Locate the cell with the specified text and output its (x, y) center coordinate. 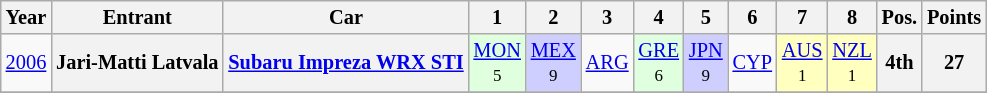
2 (554, 17)
2006 (26, 63)
Subaru Impreza WRX STI (346, 63)
6 (752, 17)
1 (498, 17)
Jari-Matti Latvala (137, 63)
4 (658, 17)
Pos. (900, 17)
CYP (752, 63)
ARG (608, 63)
Year (26, 17)
7 (802, 17)
8 (852, 17)
GRE6 (658, 63)
NZL1 (852, 63)
Points (954, 17)
5 (706, 17)
AUS1 (802, 63)
MEX9 (554, 63)
4th (900, 63)
27 (954, 63)
MON5 (498, 63)
3 (608, 17)
Car (346, 17)
JPN9 (706, 63)
Entrant (137, 17)
